Return [x, y] of the center of cell containing provided text 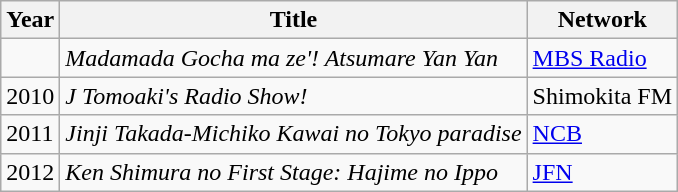
Ken Shimura no First Stage: Hajime no Ippo [294, 172]
Year [30, 20]
NCB [602, 134]
2011 [30, 134]
J Tomoaki's Radio Show! [294, 96]
2010 [30, 96]
Title [294, 20]
Network [602, 20]
MBS Radio [602, 58]
2012 [30, 172]
Jinji Takada-Michiko Kawai no Tokyo paradise [294, 134]
Madamada Gocha ma ze'! Atsumare Yan Yan [294, 58]
Shimokita FM [602, 96]
JFN [602, 172]
